From the cell containing the given text, extract its center point as [X, Y] coordinate. 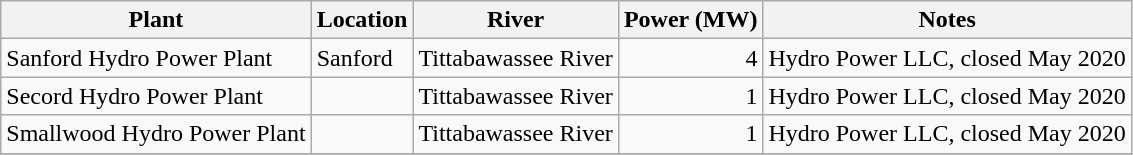
Power (MW) [690, 20]
Secord Hydro Power Plant [156, 96]
4 [690, 58]
Smallwood Hydro Power Plant [156, 134]
River [516, 20]
Plant [156, 20]
Location [362, 20]
Sanford [362, 58]
Sanford Hydro Power Plant [156, 58]
Notes [947, 20]
